Extract the [x, y] coordinate from the center of the cell holding the provided text.  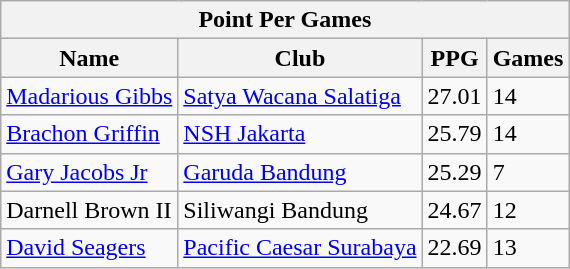
Name [90, 58]
Madarious Gibbs [90, 96]
Garuda Bandung [300, 172]
13 [528, 248]
Point Per Games [285, 20]
25.29 [454, 172]
Brachon Griffin [90, 134]
David Seagers [90, 248]
Darnell Brown II [90, 210]
PPG [454, 58]
12 [528, 210]
NSH Jakarta [300, 134]
Satya Wacana Salatiga [300, 96]
Gary Jacobs Jr [90, 172]
25.79 [454, 134]
Club [300, 58]
7 [528, 172]
27.01 [454, 96]
Pacific Caesar Surabaya [300, 248]
24.67 [454, 210]
Games [528, 58]
Siliwangi Bandung [300, 210]
22.69 [454, 248]
